Return the [x, y] coordinate for the center point of the cell that contains the specified text.  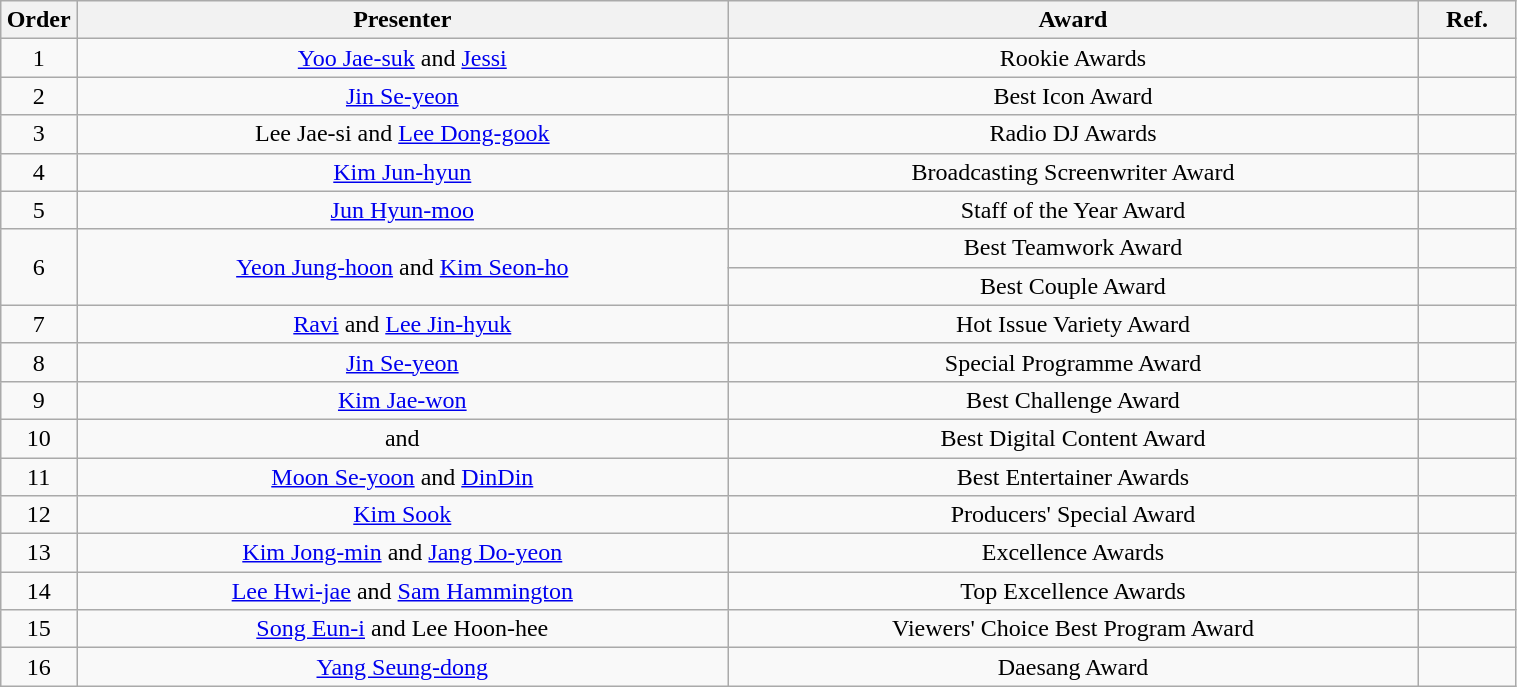
Radio DJ Awards [1073, 134]
Best Entertainer Awards [1073, 477]
Kim Sook [402, 515]
Best Icon Award [1073, 96]
9 [39, 400]
Kim Jong-min and Jang Do-yeon [402, 553]
Kim Jun-hyun [402, 172]
Broadcasting Screenwriter Award [1073, 172]
Viewers' Choice Best Program Award [1073, 629]
12 [39, 515]
11 [39, 477]
Best Couple Award [1073, 286]
1 [39, 58]
5 [39, 210]
Special Programme Award [1073, 362]
Kim Jae-won [402, 400]
Moon Se-yoon and DinDin [402, 477]
Yeon Jung-hoon and Kim Seon-ho [402, 267]
Hot Issue Variety Award [1073, 324]
and [402, 438]
Daesang Award [1073, 667]
Order [39, 20]
2 [39, 96]
Lee Hwi-jae and Sam Hammington [402, 591]
Top Excellence Awards [1073, 591]
Rookie Awards [1073, 58]
Best Challenge Award [1073, 400]
4 [39, 172]
Song Eun-i and Lee Hoon-hee [402, 629]
Excellence Awards [1073, 553]
15 [39, 629]
Ref. [1467, 20]
8 [39, 362]
Yang Seung-dong [402, 667]
Yoo Jae-suk and Jessi [402, 58]
13 [39, 553]
Best Digital Content Award [1073, 438]
Presenter [402, 20]
14 [39, 591]
16 [39, 667]
10 [39, 438]
Ravi and Lee Jin-hyuk [402, 324]
6 [39, 267]
Jun Hyun-moo [402, 210]
3 [39, 134]
Lee Jae-si and Lee Dong-gook [402, 134]
Producers' Special Award [1073, 515]
Staff of the Year Award [1073, 210]
7 [39, 324]
Best Teamwork Award [1073, 248]
Award [1073, 20]
